Output the (X, Y) coordinate of the center of the cell containing the given text.  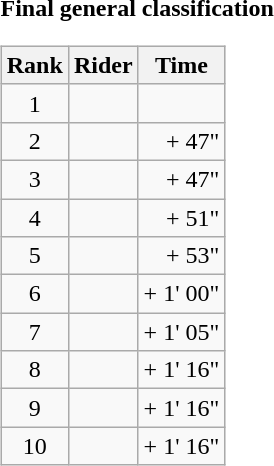
+ 1' 05" (182, 332)
3 (34, 179)
9 (34, 408)
5 (34, 256)
Time (182, 65)
+ 53" (182, 256)
Rank (34, 65)
8 (34, 370)
2 (34, 141)
+ 1' 00" (182, 294)
1 (34, 103)
+ 51" (182, 217)
Rider (103, 65)
4 (34, 217)
7 (34, 332)
6 (34, 294)
10 (34, 446)
